Determine the [x, y] coordinate at the center of the cell enclosing the given text.  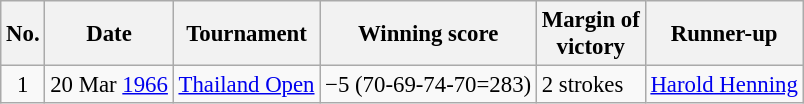
No. [23, 34]
Runner-up [724, 34]
Winning score [428, 34]
−5 (70-69-74-70=283) [428, 85]
1 [23, 85]
Tournament [246, 34]
Harold Henning [724, 85]
Margin ofvictory [590, 34]
20 Mar 1966 [109, 85]
2 strokes [590, 85]
Date [109, 34]
Thailand Open [246, 85]
